Output the (X, Y) coordinate of the center of the cell containing the given text.  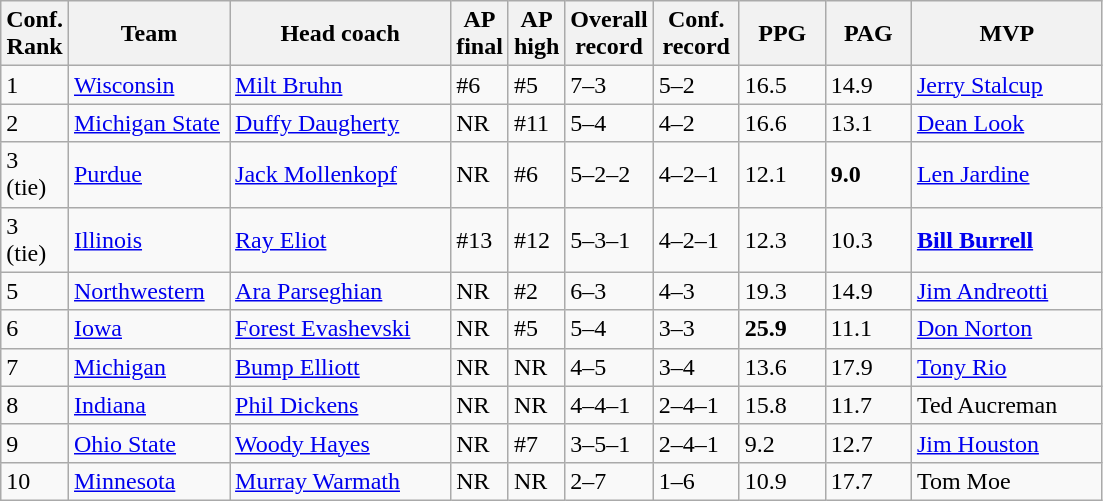
PAG (868, 34)
7–3 (609, 85)
Indiana (148, 405)
Len Jardine (1006, 174)
25.9 (782, 329)
Michigan State (148, 123)
Head coach (340, 34)
13.6 (782, 367)
Ohio State (148, 443)
Overall record (609, 34)
4–3 (696, 291)
3–5–1 (609, 443)
Team (148, 34)
MVP (1006, 34)
4–2 (696, 123)
Murray Warmath (340, 481)
5 (35, 291)
Forest Evashevski (340, 329)
Ara Parseghian (340, 291)
Iowa (148, 329)
1–6 (696, 481)
5–3–1 (609, 240)
16.5 (782, 85)
Woody Hayes (340, 443)
13.1 (868, 123)
Duffy Daugherty (340, 123)
2 (35, 123)
Jim Andreotti (1006, 291)
Michigan (148, 367)
#13 (480, 240)
6 (35, 329)
Dean Look (1006, 123)
AP final (480, 34)
3–3 (696, 329)
Phil Dickens (340, 405)
Purdue (148, 174)
7 (35, 367)
#7 (536, 443)
5–2 (696, 85)
17.9 (868, 367)
Jim Houston (1006, 443)
Bump Elliott (340, 367)
Ted Aucreman (1006, 405)
Tom Moe (1006, 481)
9.0 (868, 174)
Tony Rio (1006, 367)
9 (35, 443)
10 (35, 481)
Northwestern (148, 291)
8 (35, 405)
4–4–1 (609, 405)
Bill Burrell (1006, 240)
Wisconsin (148, 85)
Illinois (148, 240)
4–5 (609, 367)
Don Norton (1006, 329)
Minnesota (148, 481)
#2 (536, 291)
6–3 (609, 291)
12.1 (782, 174)
AP high (536, 34)
15.8 (782, 405)
11.1 (868, 329)
2–7 (609, 481)
9.2 (782, 443)
17.7 (868, 481)
Milt Bruhn (340, 85)
11.7 (868, 405)
Conf. record (696, 34)
10.3 (868, 240)
12.3 (782, 240)
Ray Eliot (340, 240)
PPG (782, 34)
3–4 (696, 367)
5–2–2 (609, 174)
Jerry Stalcup (1006, 85)
16.6 (782, 123)
12.7 (868, 443)
Conf. Rank (35, 34)
#11 (536, 123)
Jack Mollenkopf (340, 174)
10.9 (782, 481)
1 (35, 85)
#12 (536, 240)
19.3 (782, 291)
